Identify which cell holds the provided text, then report its (X, Y) central coordinate. 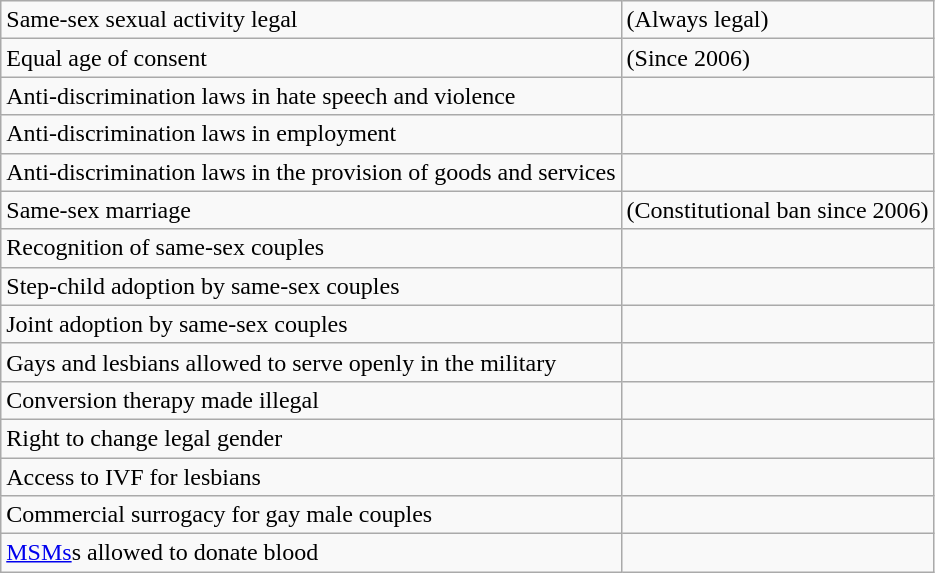
Joint adoption by same-sex couples (311, 324)
(Always legal) (778, 20)
Gays and lesbians allowed to serve openly in the military (311, 362)
Recognition of same-sex couples (311, 248)
Same-sex sexual activity legal (311, 20)
Conversion therapy made illegal (311, 400)
Anti-discrimination laws in the provision of goods and services (311, 172)
Anti-discrimination laws in hate speech and violence (311, 96)
MSMss allowed to donate blood (311, 553)
Same-sex marriage (311, 210)
Right to change legal gender (311, 438)
Commercial surrogacy for gay male couples (311, 515)
Access to IVF for lesbians (311, 477)
Anti-discrimination laws in employment (311, 134)
Equal age of consent (311, 58)
Step-child adoption by same-sex couples (311, 286)
(Since 2006) (778, 58)
(Constitutional ban since 2006) (778, 210)
